Extract the (X, Y) coordinate from the center of the cell holding the provided text.  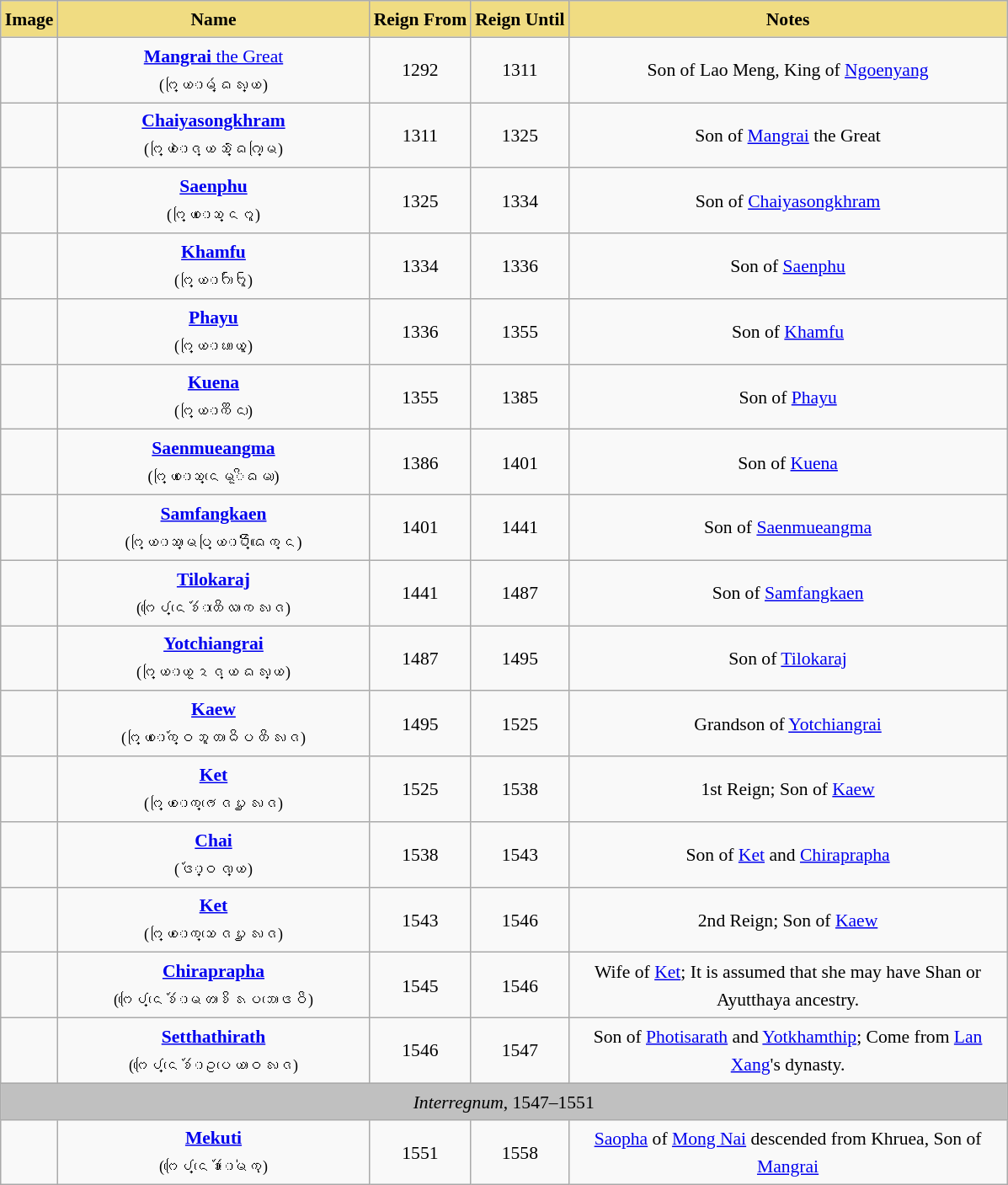
Tilokaraj(ᨻᩕᨸᩮ᩠ᨶᨧᩮᩢ᩶ᩣᨲᩥᩃᩮᩣᨠᩁᩣᨩ) (213, 593)
Son of Saenphu (787, 266)
1558 (520, 1152)
Grandson of Yotchiangrai (787, 724)
1547 (520, 1051)
1385 (520, 397)
Son of Phayu (787, 397)
Mangrai the Great(ᨻᩕ᩠ᨿᩣᨾᩢ᩠ᨦᩁᩣ᩠ᨿ) (213, 70)
Mekuti(ᨻᩕᨸᩮ᩠ᨶᨧᩮᩢ᩶ᩣᨾᩯ᩵ᨠᩩ) (213, 1152)
Chaiyasongkhram(ᨻᩕ᩠ᨿᩣᨩᩱ᩠ᨿᩈᩫ᩠ᨦᨣᩕᩣ᩠ᨾ) (213, 136)
Son of Ket and Chiraprapha (787, 855)
Son of Kuena (787, 462)
Son of Lao Meng, King of Ngoenyang (787, 70)
1386 (421, 462)
Kaew(ᨻᩕ᩠ᨿᩣᨠᩯ᩠᩶ᩅᨽᩪᨲᩣᨵᩥᨷᨲᩥᩁᩣᨩ) (213, 724)
Son of Photisarath and Yotkhamthip; Come from Lan Xang's dynasty. (787, 1051)
Saenmueangma(ᨻᩕ᩠ᨿᩣᩈᩯ᩠ᨶᨾᩮᩬᩥᨦᨾᩣ) (213, 462)
Reign Until (520, 19)
Notes (787, 19)
1545 (421, 985)
Son of Chaiyasongkhram (787, 201)
Name (213, 19)
1292 (421, 70)
2nd Reign; Son of Kaew (787, 920)
Chiraprapha(ᨻᩕᨸᩮ᩠ᨶᨧᩮᩢ᩶ᩣᨾᩉᩣᨧᩥᩁᨷᨽᩣᨴᩮᩅᩦ) (213, 985)
Samfangkaen(ᨻᩕ᩠ᨿᩣᩈᩣ᩠ᨾᨷᩕ᩠ᨿᩣᨺᩢ᩠᩵ᨦᨠᩯ᩠ᨶ) (213, 528)
Chai(ᨴ᩶ᩣ᩠ᩅᨩᩣ᩠ᨿ) (213, 855)
1st Reign; Son of Kaew (787, 789)
Ket(ᨻᩕ᩠ᨿᩣᨠᩮ᩠ᩈᨩᩮᨭᩛᩁᩣᨩ) (213, 920)
Kuena(ᨻᩕ᩠ᨿᩣᨠᩨᨶᩣ) (213, 397)
Interregnum, 1547–1551 (504, 1102)
Son of Mangrai the Great (787, 136)
Saenphu(ᨻᩕ᩠ᨿᩣᩈᩯ᩠ᨶᨻᩪ) (213, 201)
Son of Samfangkaen (787, 593)
Image (29, 19)
Yotchiangrai(ᨻᩕ᩠ᨿᩣᨿᩬᨯᨩ᩠ᨿᨦᩁᩣ᩠ᨿ) (213, 659)
Saopha of Mong Nai descended from Khruea, Son of Mangrai (787, 1152)
1551 (421, 1152)
Wife of Ket; It is assumed that she may have Shan or Ayutthaya ancestry. (787, 985)
Ket(ᨻᩕ᩠ᨿᩣᨠᩮ᩠ᩆᨩᩮᨭᩛᩁᩣᨩ) (213, 789)
Son of Khamfu (787, 332)
Son of Saenmueangma (787, 528)
Reign From (421, 19)
Setthathirath(ᨻᩕᨸᩮ᩠ᨶᨧᩮᩢ᩶ᩣᩏᨷᨿᩮᩣᩅᩁᩣᨩ) (213, 1051)
Son of Tilokaraj (787, 659)
Khamfu(ᨻᩕ᩠ᨿᩣᨤᩣᩴᨼᩪ) (213, 266)
Phayu(ᨻᩕ᩠ᨿᩣᨹᩣᨿᩪ) (213, 332)
